Locate the cell with the specified text and output its [X, Y] center coordinate. 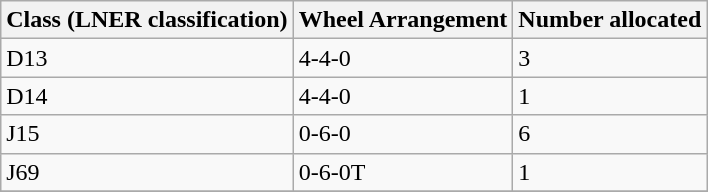
0-6-0 [403, 134]
0-6-0T [403, 172]
Wheel Arrangement [403, 20]
Number allocated [610, 20]
D14 [147, 96]
J69 [147, 172]
6 [610, 134]
J15 [147, 134]
Class (LNER classification) [147, 20]
3 [610, 58]
D13 [147, 58]
